Provide the (x, y) coordinate of the cell's center where the given text is located.  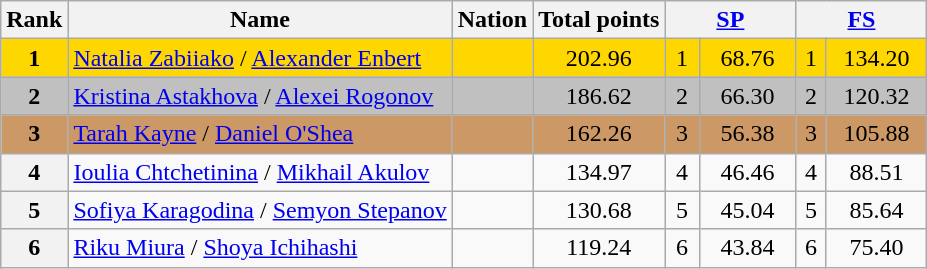
120.32 (876, 96)
Name (260, 20)
162.26 (599, 134)
Riku Miura / Shoya Ichihashi (260, 248)
134.20 (876, 58)
56.38 (748, 134)
45.04 (748, 210)
85.64 (876, 210)
Tarah Kayne / Daniel O'Shea (260, 134)
88.51 (876, 172)
Sofiya Karagodina / Semyon Stepanov (260, 210)
202.96 (599, 58)
186.62 (599, 96)
134.97 (599, 172)
75.40 (876, 248)
FS (862, 20)
43.84 (748, 248)
SP (730, 20)
Nation (492, 20)
Kristina Astakhova / Alexei Rogonov (260, 96)
105.88 (876, 134)
68.76 (748, 58)
130.68 (599, 210)
Total points (599, 20)
Ioulia Chtchetinina / Mikhail Akulov (260, 172)
66.30 (748, 96)
Rank (34, 20)
119.24 (599, 248)
46.46 (748, 172)
Natalia Zabiiako / Alexander Enbert (260, 58)
